Return the (X, Y) coordinate for the center point of the cell that contains the specified text.  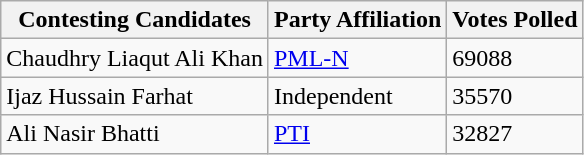
32827 (515, 134)
Votes Polled (515, 20)
Ijaz Hussain Farhat (135, 96)
Ali Nasir Bhatti (135, 134)
Chaudhry Liaqut Ali Khan (135, 58)
69088 (515, 58)
Party Affiliation (357, 20)
PML-N (357, 58)
35570 (515, 96)
Contesting Candidates (135, 20)
PTI (357, 134)
Independent (357, 96)
